Capture the cell that displays the provided text and extract its (x, y) central coordinate. 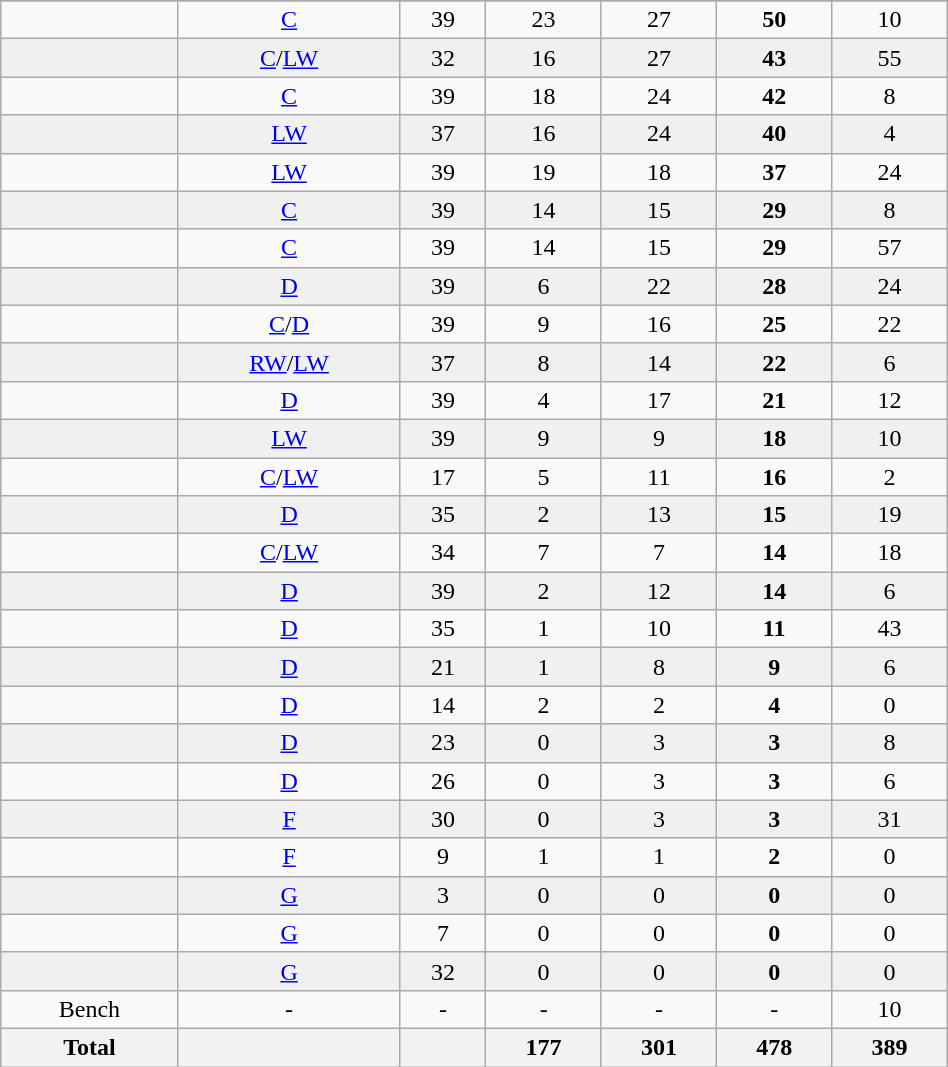
478 (774, 1047)
Bench (90, 1009)
31 (890, 819)
30 (443, 819)
C/D (289, 324)
Total (90, 1047)
5 (544, 477)
42 (774, 96)
177 (544, 1047)
55 (890, 58)
40 (774, 134)
57 (890, 248)
26 (443, 781)
50 (774, 20)
RW/LW (289, 362)
25 (774, 324)
301 (658, 1047)
389 (890, 1047)
28 (774, 286)
34 (443, 553)
13 (658, 515)
